Scan for the cell matching the given text and deliver its (x, y) coordinate at center. 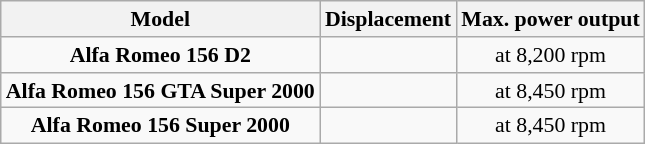
Model (160, 18)
Displacement (388, 18)
Alfa Romeo 156 GTA Super 2000 (160, 90)
Alfa Romeo 156 D2 (160, 54)
at 8,200 rpm (550, 54)
Max. power output (550, 18)
Alfa Romeo 156 Super 2000 (160, 125)
